Extract the [x, y] coordinate from the center of the cell holding the provided text.  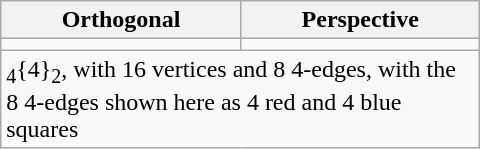
Orthogonal [122, 20]
4{4}2, with 16 vertices and 8 4-edges, with the 8 4-edges shown here as 4 red and 4 blue squares [240, 99]
Perspective [360, 20]
